From the cell containing the given text, extract its center point as [X, Y] coordinate. 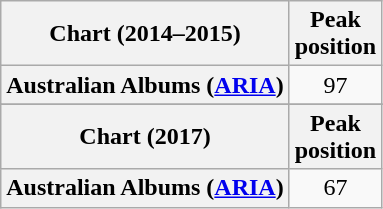
97 [335, 85]
Chart (2017) [145, 136]
Chart (2014–2015) [145, 34]
67 [335, 188]
